Provide the [X, Y] coordinate of the cell's center where the given text is located.  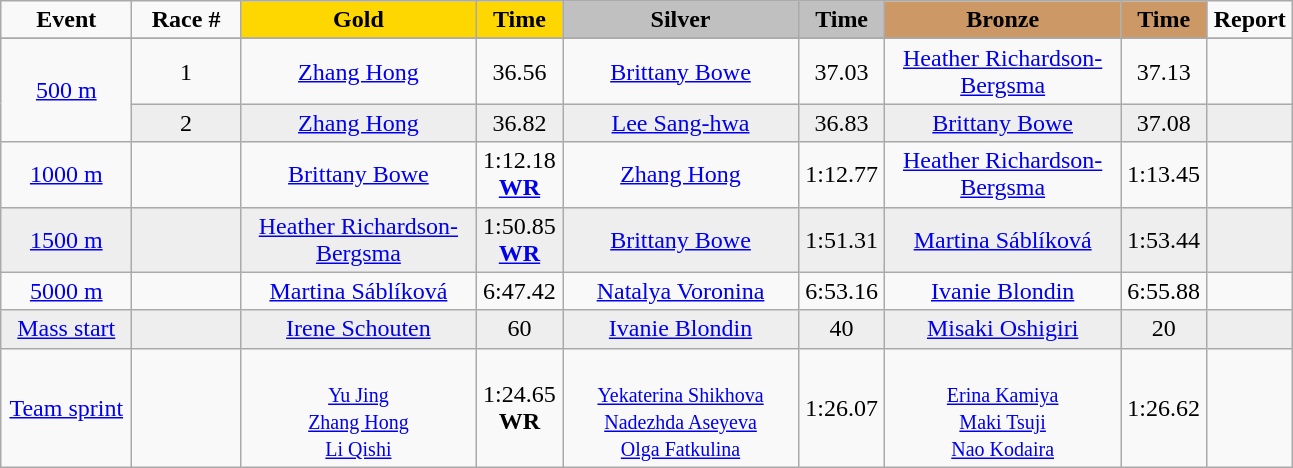
Event [66, 20]
1:53.44 [1164, 240]
60 [519, 329]
Misaki Oshigiri [1003, 329]
37.13 [1164, 72]
1:12.77 [842, 174]
Natalya Voronina [680, 291]
37.08 [1164, 123]
1:50.85WR [519, 240]
36.83 [842, 123]
6:53.16 [842, 291]
1:51.31 [842, 240]
Mass start [66, 329]
1:26.07 [842, 408]
1500 m [66, 240]
Report [1250, 20]
36.56 [519, 72]
1:24.65WR [519, 408]
Team sprint [66, 408]
1 [186, 72]
Yu JingZhang HongLi Qishi [358, 408]
1:12.18WR [519, 174]
1:13.45 [1164, 174]
Yekaterina ShikhovaNadezhda AseyevaOlga Fatkulina [680, 408]
6:47.42 [519, 291]
Lee Sang-hwa [680, 123]
37.03 [842, 72]
Irene Schouten [358, 329]
Gold [358, 20]
Erina KamiyaMaki TsujiNao Kodaira [1003, 408]
Silver [680, 20]
5000 m [66, 291]
1000 m [66, 174]
500 m [66, 90]
20 [1164, 329]
Race # [186, 20]
2 [186, 123]
Bronze [1003, 20]
40 [842, 329]
6:55.88 [1164, 291]
36.82 [519, 123]
1:26.62 [1164, 408]
